Capture the cell that displays the provided text and extract its [X, Y] central coordinate. 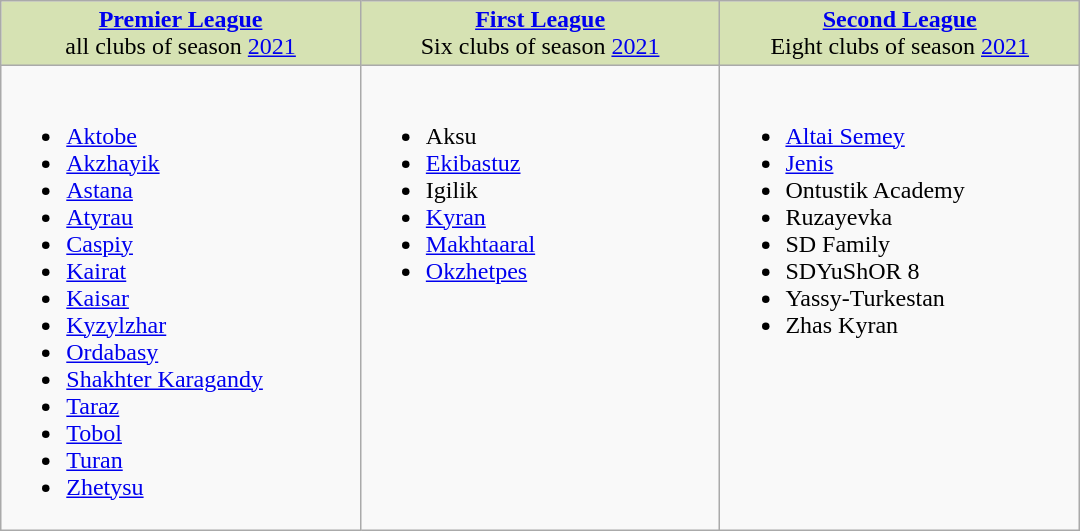
AksuEkibastuzIgilikKyranMakhtaaralOkzhetpes [540, 298]
Altai SemeyJenisOntustik AcademyRuzayevkaSD FamilySDYuShOR 8Yassy-TurkestanZhas Kyran [900, 298]
Premier Leagueall clubs of season 2021 [181, 34]
AktobeAkzhayikAstanaAtyrauCaspiyKairatKaisarKyzylzharOrdabasyShakhter KaragandyTarazTobolTuranZhetysu [181, 298]
Second LeagueEight clubs of season 2021 [900, 34]
First LeagueSix clubs of season 2021 [540, 34]
